Extract the (X, Y) coordinate from the center of the cell holding the provided text.  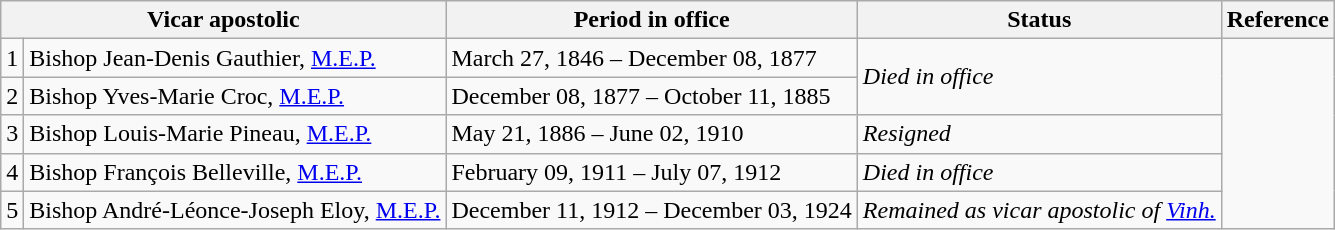
4 (12, 172)
Resigned (1039, 134)
Period in office (652, 20)
Bishop André-Léonce-Joseph Eloy, M.E.P. (235, 210)
Bishop Yves-Marie Croc, M.E.P. (235, 96)
December 08, 1877 – October 11, 1885 (652, 96)
Bishop Jean-Denis Gauthier, M.E.P. (235, 58)
March 27, 1846 – December 08, 1877 (652, 58)
Bishop Louis-Marie Pineau, M.E.P. (235, 134)
Reference (1278, 20)
Status (1039, 20)
2 (12, 96)
5 (12, 210)
December 11, 1912 – December 03, 1924 (652, 210)
February 09, 1911 – July 07, 1912 (652, 172)
Remained as vicar apostolic of Vinh. (1039, 210)
May 21, 1886 – June 02, 1910 (652, 134)
Vicar apostolic (224, 20)
3 (12, 134)
Bishop François Belleville, M.E.P. (235, 172)
1 (12, 58)
